Find where the given text appears and provide that cell's center as [X, Y] coordinate. 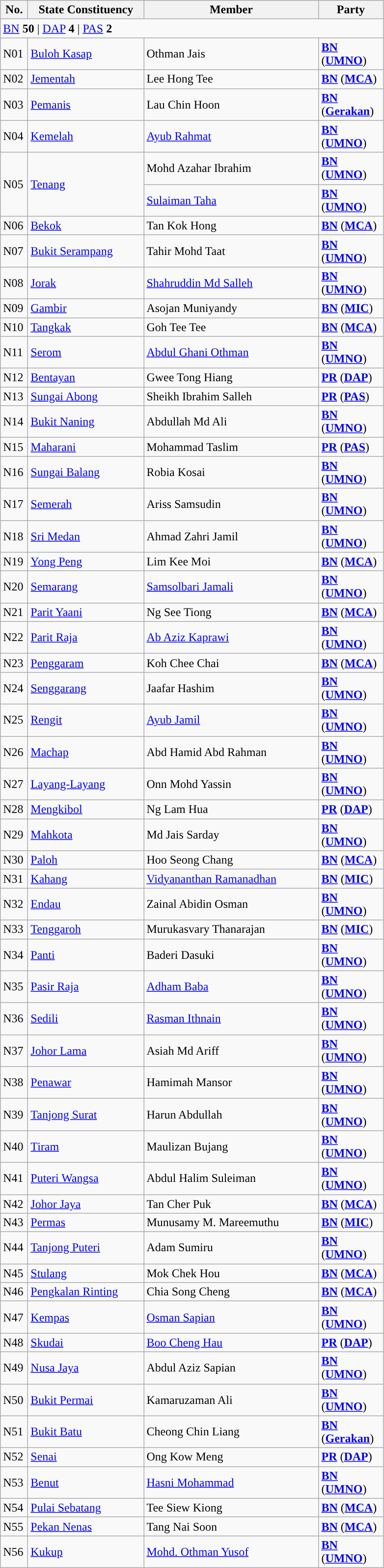
Johor Jaya [86, 1204]
Machap [86, 752]
N27 [14, 784]
N39 [14, 1114]
Baderi Dasuki [231, 955]
Kempas [86, 1317]
N46 [14, 1292]
No. [14, 10]
Adam Sumiru [231, 1248]
Kahang [86, 879]
N36 [14, 1019]
Munusamy M. Mareemuthu [231, 1223]
Chia Song Cheng [231, 1292]
N25 [14, 720]
Boo Cheng Hau [231, 1343]
Tan Cher Puk [231, 1204]
Md Jais Sarday [231, 835]
N16 [14, 473]
N06 [14, 225]
Maulizan Bujang [231, 1147]
Serom [86, 353]
Gambir [86, 308]
Tanjong Surat [86, 1114]
N43 [14, 1223]
N53 [14, 1483]
Bukit Serampang [86, 251]
Puteri Wangsa [86, 1178]
Tang Nai Soon [231, 1526]
Rasman Ithnain [231, 1019]
Tahir Mohd Taat [231, 251]
Kamaruzaman Ali [231, 1400]
N29 [14, 835]
N45 [14, 1273]
N56 [14, 1551]
Pekan Nenas [86, 1526]
Ab Aziz Kaprawi [231, 638]
Goh Tee Tee [231, 327]
Ayub Rahmat [231, 137]
Nusa Jaya [86, 1368]
Sungai Abong [86, 396]
N41 [14, 1178]
Asiah Md Ariff [231, 1050]
N31 [14, 879]
Mengkibol [86, 810]
Gwee Tong Hiang [231, 378]
Harun Abdullah [231, 1114]
Sri Medan [86, 536]
N01 [14, 54]
N02 [14, 79]
N20 [14, 587]
N28 [14, 810]
N34 [14, 955]
N03 [14, 104]
Bekok [86, 225]
Vidyananthan Ramanadhan [231, 879]
N38 [14, 1083]
Buloh Kasap [86, 54]
Abdul Aziz Sapian [231, 1368]
Maharani [86, 447]
Zainal Abidin Osman [231, 904]
Asojan Muniyandy [231, 308]
Bukit Batu [86, 1431]
N15 [14, 447]
N37 [14, 1050]
Mohd Azahar Ibrahim [231, 168]
N09 [14, 308]
N22 [14, 638]
Ng Lam Hua [231, 810]
Paloh [86, 860]
N12 [14, 378]
Pulai Sebatang [86, 1508]
Member [231, 10]
Mohammad Taslim [231, 447]
Sulaiman Taha [231, 200]
Penawar [86, 1083]
Murukasvary Thanarajan [231, 929]
N40 [14, 1147]
Party [351, 10]
Sheikh Ibrahim Salleh [231, 396]
Johor Lama [86, 1050]
Mahkota [86, 835]
Panti [86, 955]
Bukit Permai [86, 1400]
Onn Mohd Yassin [231, 784]
N24 [14, 688]
N30 [14, 860]
Bentayan [86, 378]
Tangkak [86, 327]
Permas [86, 1223]
Samsolbari Jamali [231, 587]
Kemelah [86, 137]
Benut [86, 1483]
Ong Kow Meng [231, 1457]
N51 [14, 1431]
Jaafar Hashim [231, 688]
Tee Siew Kiong [231, 1508]
Bukit Naning [86, 421]
Jementah [86, 79]
Rengit [86, 720]
Sedili [86, 1019]
State Constituency [86, 10]
Abd Hamid Abd Rahman [231, 752]
Hoo Seong Chang [231, 860]
Pengkalan Rinting [86, 1292]
Endau [86, 904]
Tanjong Puteri [86, 1248]
N54 [14, 1508]
Layang-Layang [86, 784]
Abdullah Md Ali [231, 421]
N50 [14, 1400]
Kukup [86, 1551]
Tan Kok Hong [231, 225]
Senggarang [86, 688]
Ariss Samsudin [231, 504]
Semerah [86, 504]
N14 [14, 421]
BN 50 | DAP 4 | PAS 2 [192, 28]
Abdul Ghani Othman [231, 353]
N04 [14, 137]
Jorak [86, 283]
Pasir Raja [86, 986]
N11 [14, 353]
N08 [14, 283]
Abdul Halim Suleiman [231, 1178]
Robia Kosai [231, 473]
Hamimah Mansor [231, 1083]
Penggaram [86, 663]
Lau Chin Hoon [231, 104]
Koh Chee Chai [231, 663]
N13 [14, 396]
Ayub Jamil [231, 720]
Mohd. Othman Yusof [231, 1551]
N35 [14, 986]
Tiram [86, 1147]
Tenang [86, 184]
Semarang [86, 587]
N23 [14, 663]
Hasni Mohammad [231, 1483]
Othman Jais [231, 54]
Yong Peng [86, 561]
Lee Hong Tee [231, 79]
N33 [14, 929]
N21 [14, 612]
N07 [14, 251]
Sungai Balang [86, 473]
N05 [14, 184]
N52 [14, 1457]
Senai [86, 1457]
N42 [14, 1204]
N19 [14, 561]
Mok Chek Hou [231, 1273]
Ng See Tiong [231, 612]
N18 [14, 536]
Shahruddin Md Salleh [231, 283]
Adham Baba [231, 986]
Osman Sapian [231, 1317]
N47 [14, 1317]
N10 [14, 327]
Ahmad Zahri Jamil [231, 536]
Pemanis [86, 104]
N48 [14, 1343]
Parit Raja [86, 638]
Tenggaroh [86, 929]
Cheong Chin Liang [231, 1431]
N17 [14, 504]
Skudai [86, 1343]
Stulang [86, 1273]
Lim Kee Moi [231, 561]
N26 [14, 752]
Parit Yaani [86, 612]
N49 [14, 1368]
N55 [14, 1526]
N44 [14, 1248]
N32 [14, 904]
